Identify which cell holds the provided text, then report its (X, Y) central coordinate. 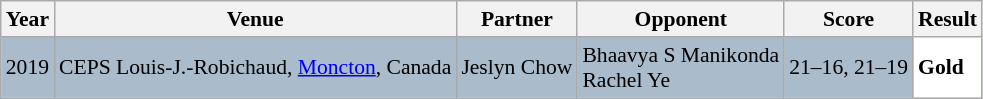
Venue (255, 19)
Result (948, 19)
2019 (28, 68)
21–16, 21–19 (848, 68)
CEPS Louis-J.-Robichaud, Moncton, Canada (255, 68)
Jeslyn Chow (516, 68)
Opponent (680, 19)
Year (28, 19)
Bhaavya S Manikonda Rachel Ye (680, 68)
Gold (948, 68)
Partner (516, 19)
Score (848, 19)
